Output the (x, y) coordinate of the center of the cell containing the given text.  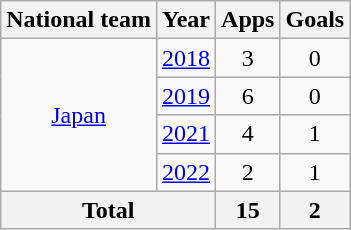
Goals (315, 20)
4 (248, 134)
National team (79, 20)
2021 (186, 134)
2019 (186, 96)
Total (108, 210)
3 (248, 58)
6 (248, 96)
Japan (79, 115)
2018 (186, 58)
15 (248, 210)
2022 (186, 172)
Apps (248, 20)
Year (186, 20)
